Provide the [X, Y] coordinate of the cell's center where the given text is located.  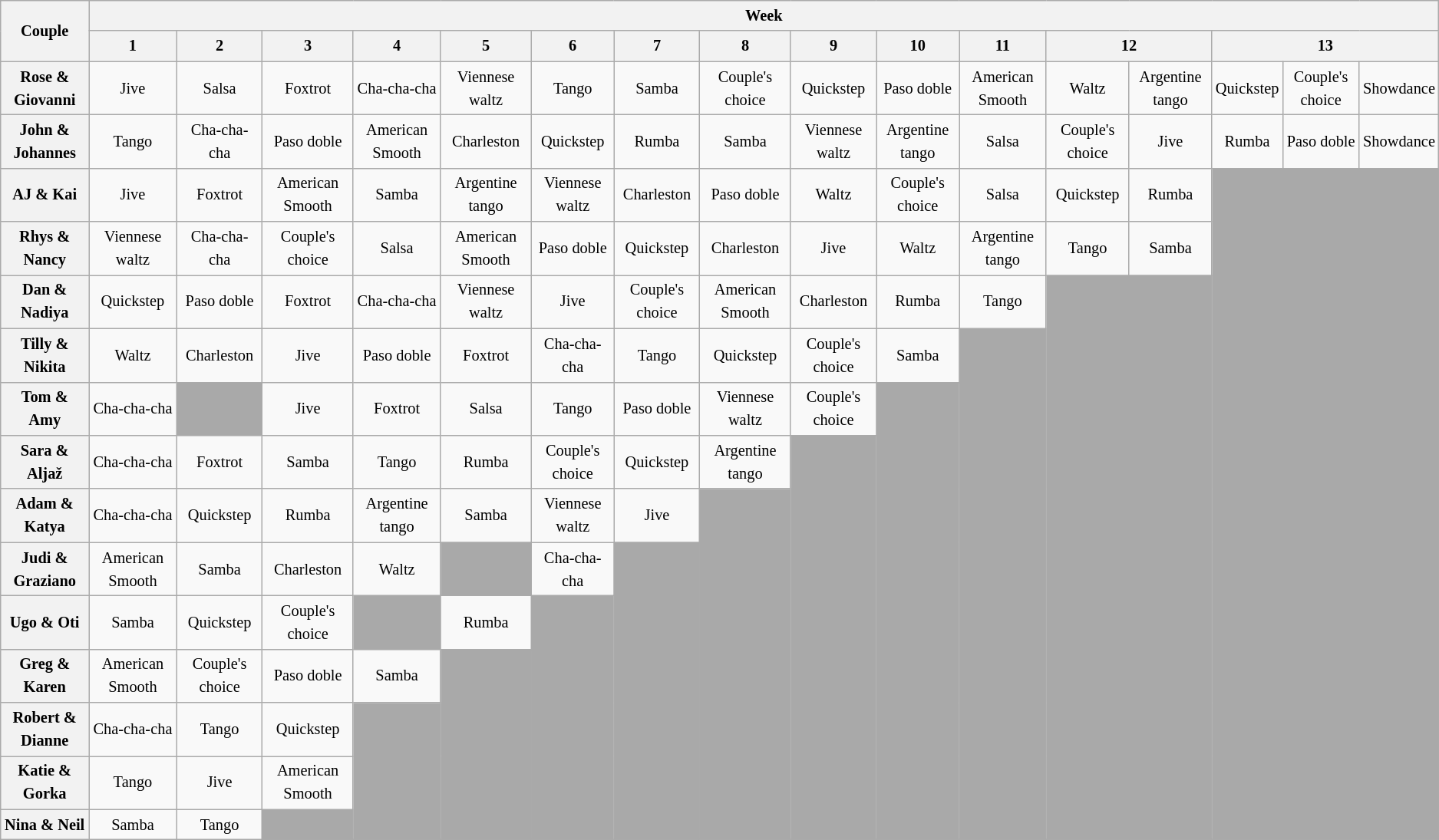
6 [573, 46]
Rhys & Nancy [45, 249]
10 [918, 46]
9 [833, 46]
5 [486, 46]
13 [1325, 46]
John & Johannes [45, 141]
Katie & Gorka [45, 782]
7 [657, 46]
Nina & Neil [45, 825]
Ugo & Oti [45, 622]
Judi & Graziano [45, 569]
Tom & Amy [45, 409]
Sara & Aljaž [45, 462]
1 [134, 46]
AJ & Kai [45, 195]
11 [1003, 46]
Week [764, 15]
Tilly & Nikita [45, 355]
12 [1129, 46]
4 [397, 46]
Greg & Karen [45, 676]
8 [745, 46]
2 [219, 46]
Rose & Giovanni [45, 88]
3 [308, 46]
Robert & Dianne [45, 730]
Couple [45, 31]
Dan & Nadiya [45, 301]
Adam & Katya [45, 516]
